Locate the cell with the specified text and output its (X, Y) center coordinate. 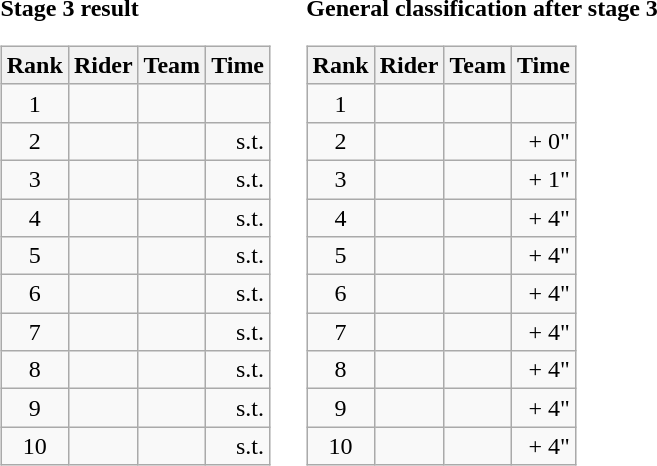
+ 0" (543, 141)
+ 1" (543, 179)
